From the cell containing the given text, extract its center point as [X, Y] coordinate. 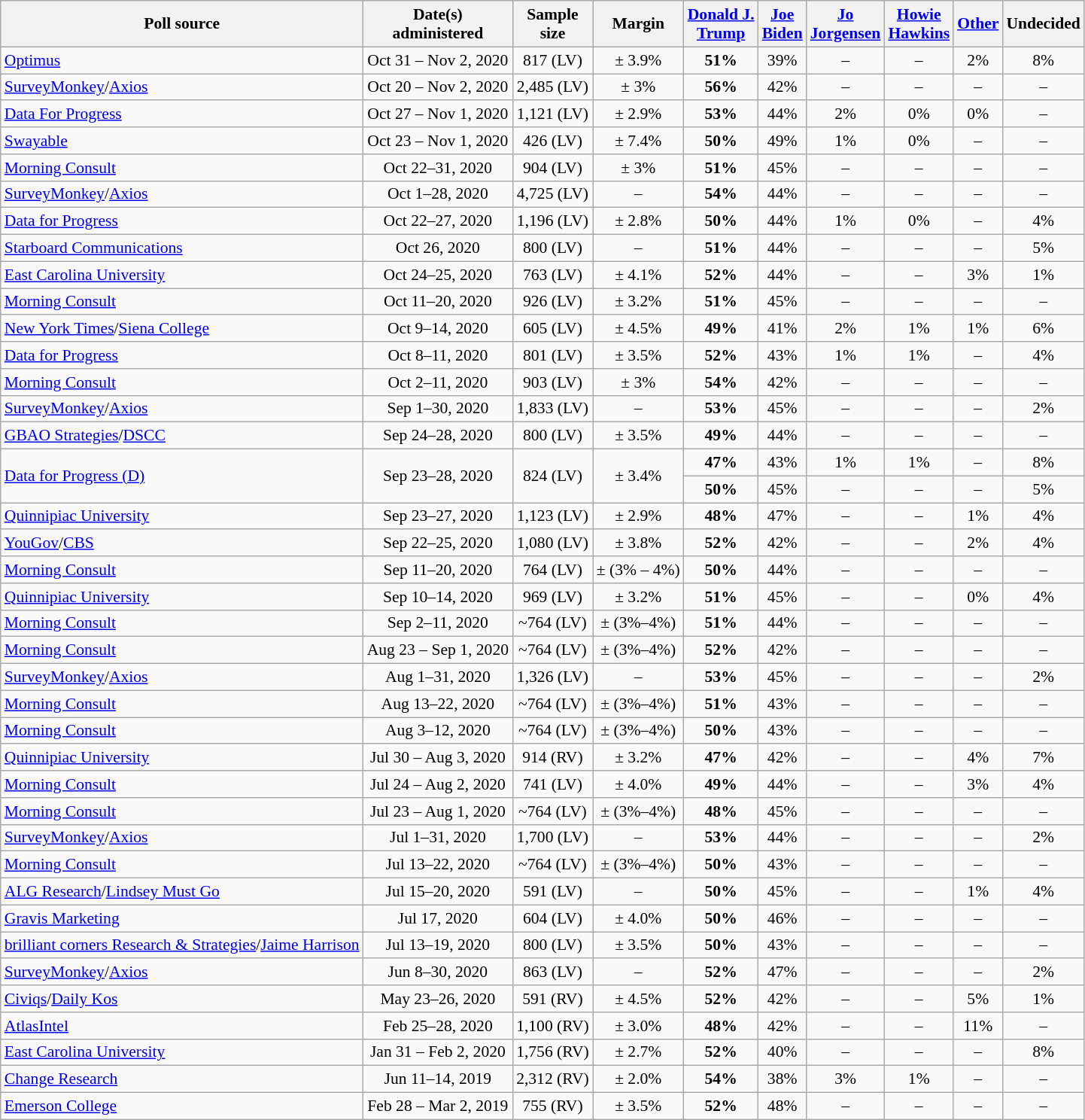
Date(s)administered [438, 24]
JoeBiden [783, 24]
Oct 9–14, 2020 [438, 329]
± 2.0% [638, 1079]
Sep 24–28, 2020 [438, 436]
38% [783, 1079]
ALG Research/Lindsey Must Go [182, 892]
± 7.4% [638, 141]
Jul 30 – Aug 3, 2020 [438, 758]
Poll source [182, 24]
1,196 (LV) [552, 221]
± (3% – 4%) [638, 570]
969 (LV) [552, 597]
Oct 22–27, 2020 [438, 221]
Jul 13–19, 2020 [438, 945]
6% [1043, 329]
JoJorgensen [846, 24]
4,725 (LV) [552, 194]
± 4.1% [638, 275]
755 (RV) [552, 1106]
Oct 27 – Nov 1, 2020 [438, 114]
Oct 26, 2020 [438, 248]
Undecided [1043, 24]
May 23–26, 2020 [438, 999]
801 (LV) [552, 355]
± 3.8% [638, 543]
1,756 (RV) [552, 1052]
Oct 11–20, 2020 [438, 302]
604 (LV) [552, 918]
863 (LV) [552, 972]
Oct 1–28, 2020 [438, 194]
Oct 2–11, 2020 [438, 382]
Data For Progress [182, 114]
Jun 8–30, 2020 [438, 972]
± 3.0% [638, 1026]
HowieHawkins [919, 24]
39% [783, 60]
Change Research [182, 1079]
Starboard Communications [182, 248]
Oct 8–11, 2020 [438, 355]
11% [978, 1026]
Jan 31 – Feb 2, 2020 [438, 1052]
Gravis Marketing [182, 918]
Jul 1–31, 2020 [438, 838]
763 (LV) [552, 275]
926 (LV) [552, 302]
Sep 23–28, 2020 [438, 476]
591 (LV) [552, 892]
± 2.8% [638, 221]
914 (RV) [552, 758]
Emerson College [182, 1106]
2,312 (RV) [552, 1079]
1,700 (LV) [552, 838]
56% [721, 87]
903 (LV) [552, 382]
426 (LV) [552, 141]
Sep 23–27, 2020 [438, 516]
1,326 (LV) [552, 677]
1,121 (LV) [552, 114]
Oct 31 – Nov 2, 2020 [438, 60]
741 (LV) [552, 784]
Aug 3–12, 2020 [438, 731]
1,080 (LV) [552, 543]
Jul 17, 2020 [438, 918]
Oct 24–25, 2020 [438, 275]
Aug 1–31, 2020 [438, 677]
Feb 28 – Mar 2, 2019 [438, 1106]
824 (LV) [552, 476]
Aug 23 – Sep 1, 2020 [438, 650]
1,100 (RV) [552, 1026]
Sep 22–25, 2020 [438, 543]
Jul 15–20, 2020 [438, 892]
Donald J.Trump [721, 24]
AtlasIntel [182, 1026]
Optimus [182, 60]
817 (LV) [552, 60]
904 (LV) [552, 168]
41% [783, 329]
591 (RV) [552, 999]
Sep 2–11, 2020 [438, 623]
Sep 1–30, 2020 [438, 409]
Oct 23 – Nov 1, 2020 [438, 141]
1,833 (LV) [552, 409]
± 3.4% [638, 476]
40% [783, 1052]
Oct 20 – Nov 2, 2020 [438, 87]
Jul 13–22, 2020 [438, 865]
Feb 25–28, 2020 [438, 1026]
Jul 24 – Aug 2, 2020 [438, 784]
46% [783, 918]
Other [978, 24]
New York Times/Siena College [182, 329]
1,123 (LV) [552, 516]
Data for Progress (D) [182, 476]
605 (LV) [552, 329]
brilliant corners Research & Strategies/Jaime Harrison [182, 945]
YouGov/CBS [182, 543]
Jul 23 – Aug 1, 2020 [438, 811]
2,485 (LV) [552, 87]
Samplesize [552, 24]
764 (LV) [552, 570]
GBAO Strategies/DSCC [182, 436]
7% [1043, 758]
Civiqs/Daily Kos [182, 999]
± 3.9% [638, 60]
Swayable [182, 141]
Jun 11–14, 2019 [438, 1079]
Margin [638, 24]
± 2.7% [638, 1052]
Oct 22–31, 2020 [438, 168]
Sep 11–20, 2020 [438, 570]
Sep 10–14, 2020 [438, 597]
Aug 13–22, 2020 [438, 704]
